Capture the cell that displays the provided text and extract its [X, Y] central coordinate. 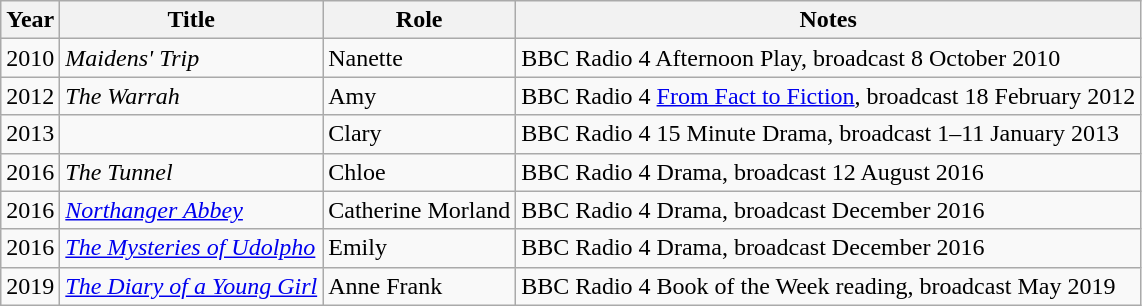
Chloe [420, 172]
Role [420, 20]
2019 [30, 286]
Amy [420, 96]
BBC Radio 4 Book of the Week reading, broadcast May 2019 [828, 286]
Clary [420, 134]
Northanger Abbey [192, 210]
The Mysteries of Udolpho [192, 248]
The Warrah [192, 96]
BBC Radio 4 Drama, broadcast 12 August 2016 [828, 172]
Notes [828, 20]
BBC Radio 4 15 Minute Drama, broadcast 1–11 January 2013 [828, 134]
Nanette [420, 58]
2013 [30, 134]
Emily [420, 248]
Year [30, 20]
Catherine Morland [420, 210]
2010 [30, 58]
The Diary of a Young Girl [192, 286]
BBC Radio 4 From Fact to Fiction, broadcast 18 February 2012 [828, 96]
BBC Radio 4 Afternoon Play, broadcast 8 October 2010 [828, 58]
Maidens' Trip [192, 58]
The Tunnel [192, 172]
Anne Frank [420, 286]
2012 [30, 96]
Title [192, 20]
